Return the (X, Y) coordinate for the center point of the cell that contains the specified text.  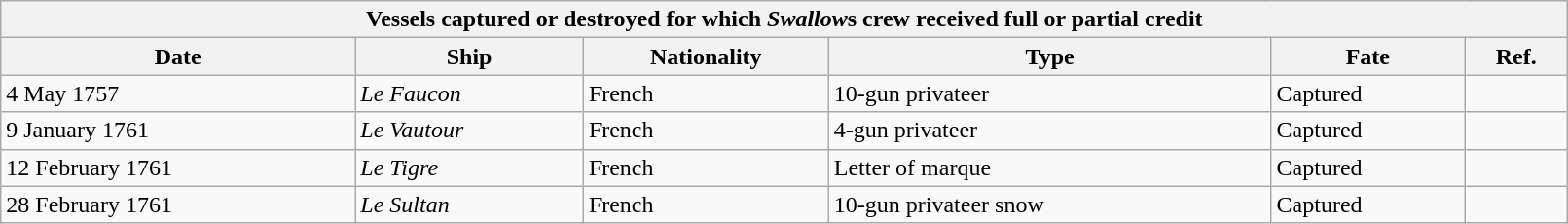
28 February 1761 (178, 205)
Fate (1367, 56)
Date (178, 56)
Ref. (1515, 56)
Le Tigre (469, 168)
10-gun privateer (1049, 93)
Nationality (706, 56)
Vessels captured or destroyed for which Swallows crew received full or partial credit (784, 19)
Le Sultan (469, 205)
Ship (469, 56)
4-gun privateer (1049, 131)
9 January 1761 (178, 131)
Le Faucon (469, 93)
Le Vautour (469, 131)
10-gun privateer snow (1049, 205)
4 May 1757 (178, 93)
12 February 1761 (178, 168)
Letter of marque (1049, 168)
Type (1049, 56)
